From the cell containing the given text, extract its center point as (X, Y) coordinate. 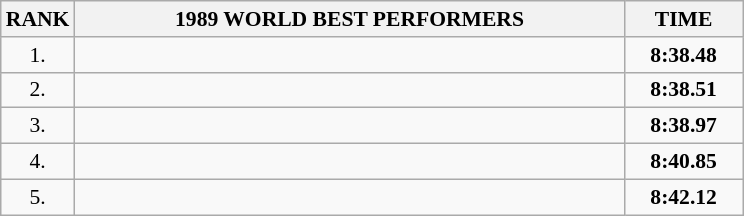
5. (38, 197)
8:38.97 (684, 126)
2. (38, 90)
4. (38, 162)
1. (38, 55)
8:38.51 (684, 90)
TIME (684, 19)
8:38.48 (684, 55)
3. (38, 126)
8:42.12 (684, 197)
1989 WORLD BEST PERFORMERS (349, 19)
RANK (38, 19)
8:40.85 (684, 162)
